Determine the [x, y] coordinate at the center of the cell enclosing the given text.  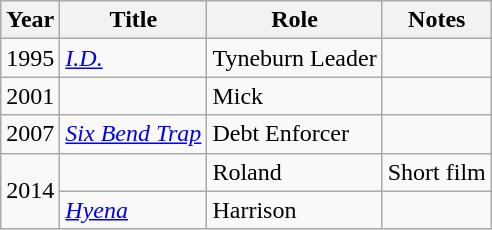
Tyneburn Leader [294, 58]
Mick [294, 96]
Six Bend Trap [134, 134]
1995 [30, 58]
Year [30, 20]
Role [294, 20]
Short film [436, 172]
Debt Enforcer [294, 134]
Roland [294, 172]
2007 [30, 134]
I.D. [134, 58]
Harrison [294, 210]
Title [134, 20]
2014 [30, 191]
Notes [436, 20]
2001 [30, 96]
Hyena [134, 210]
